Pinpoint the cell where the given text exists, returning its [x, y] midpoint coordinate. 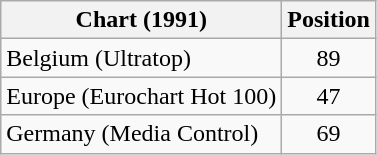
69 [329, 134]
Europe (Eurochart Hot 100) [142, 96]
Germany (Media Control) [142, 134]
Chart (1991) [142, 20]
Belgium (Ultratop) [142, 58]
Position [329, 20]
47 [329, 96]
89 [329, 58]
